Find where the given text appears and provide that cell's center as (x, y) coordinate. 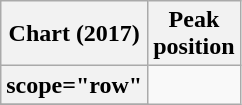
Chart (2017) (74, 34)
Peakposition (194, 34)
scope="row" (74, 85)
